For the text-containing cell, return its midpoint in (x, y) coordinate format. 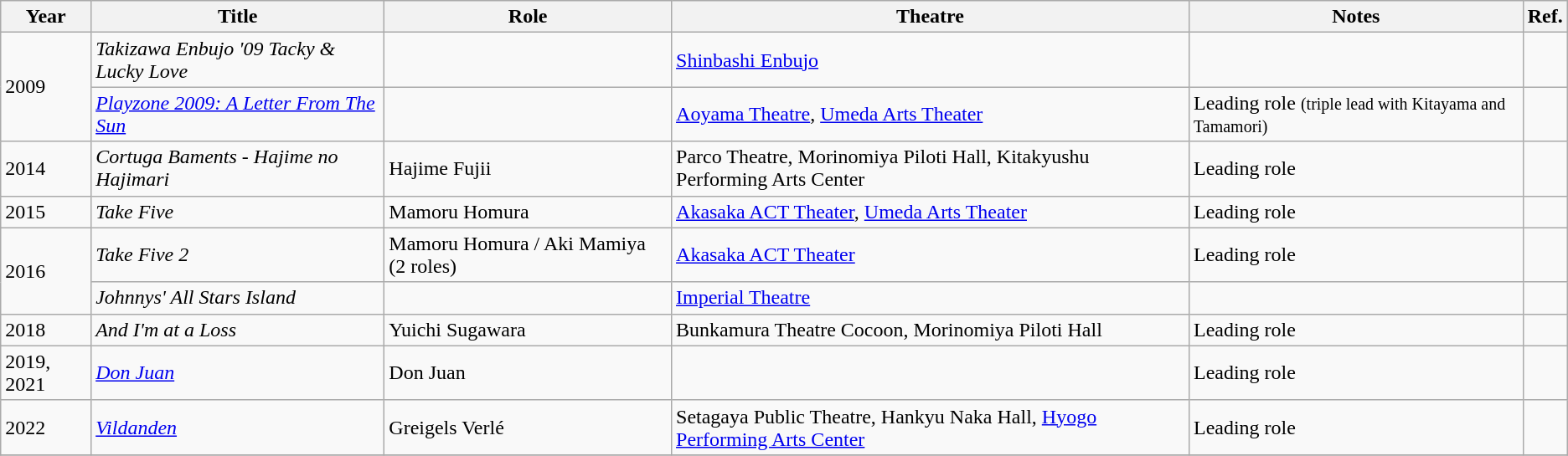
Takizawa Enbujo '09 Tacky & Lucky Love (238, 60)
2015 (46, 212)
Year (46, 17)
Aoyama Theatre, Umeda Arts Theater (931, 114)
Role (528, 17)
Mamoru Homura (528, 212)
Greigels Verlé (528, 427)
Take Five (238, 212)
Johnnys' All Stars Island (238, 298)
Notes (1355, 17)
Vildanden (238, 427)
Ref. (1545, 17)
Imperial Theatre (931, 298)
Shinbashi Enbujo (931, 60)
Mamoru Homura / Aki Mamiya (2 roles) (528, 254)
Hajime Fujii (528, 169)
Parco Theatre, Morinomiya Piloti Hall, Kitakyushu Performing Arts Center (931, 169)
2009 (46, 87)
And I'm at a Loss (238, 330)
Title (238, 17)
Setagaya Public Theatre, Hankyu Naka Hall, Hyogo Performing Arts Center (931, 427)
Akasaka ACT Theater, Umeda Arts Theater (931, 212)
Akasaka ACT Theater (931, 254)
2018 (46, 330)
Leading role (triple lead with Kitayama and Tamamori) (1355, 114)
Bunkamura Theatre Cocoon, Morinomiya Piloti Hall (931, 330)
Theatre (931, 17)
2022 (46, 427)
Cortuga Baments - Hajime no Hajimari (238, 169)
2019, 2021 (46, 373)
2016 (46, 271)
Yuichi Sugawara (528, 330)
Take Five 2 (238, 254)
2014 (46, 169)
Playzone 2009: A Letter From The Sun (238, 114)
